Detect which cell encompasses the target text, then output its [x, y] center coordinate. 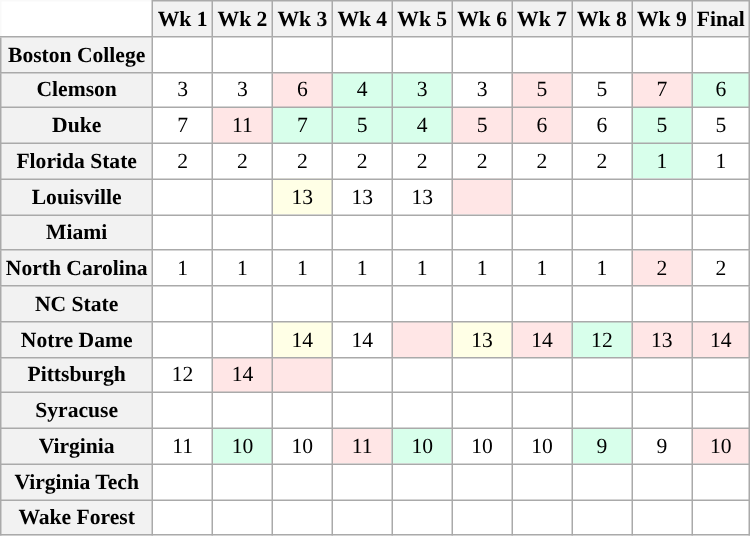
Duke [77, 126]
Wk 7 [542, 19]
Wk 2 [243, 19]
Wake Forest [77, 518]
Wk 4 [362, 19]
Florida State [77, 162]
Wk 9 [662, 19]
Wk 5 [422, 19]
Wk 1 [183, 19]
Notre Dame [77, 340]
Clemson [77, 90]
Final [721, 19]
Wk 6 [482, 19]
Pittsburgh [77, 375]
North Carolina [77, 269]
Louisville [77, 197]
Virginia Tech [77, 482]
Miami [77, 233]
Wk 8 [602, 19]
NC State [77, 304]
Syracuse [77, 411]
Boston College [77, 55]
Wk 3 [302, 19]
Virginia [77, 447]
